Locate the cell with the specified text and output its (x, y) center coordinate. 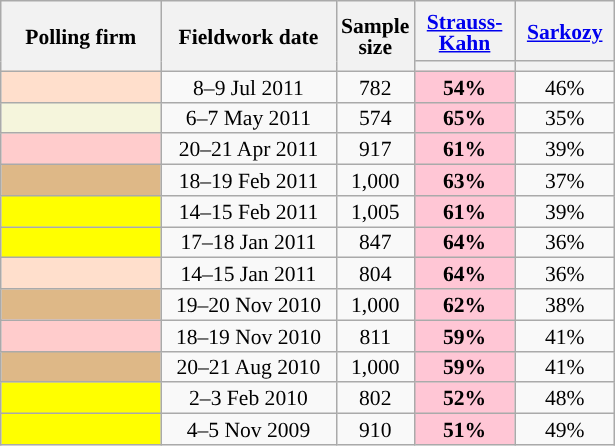
4–5 Nov 2009 (248, 430)
1,005 (375, 212)
17–18 Jan 2011 (248, 242)
802 (375, 398)
49% (565, 430)
917 (375, 150)
14–15 Feb 2011 (248, 212)
8–9 Jul 2011 (248, 86)
14–15 Jan 2011 (248, 274)
51% (464, 430)
46% (565, 86)
Strauss-Kahn (464, 31)
63% (464, 180)
20–21 Apr 2011 (248, 150)
910 (375, 430)
847 (375, 242)
65% (464, 118)
Polling firm (81, 36)
18–19 Feb 2011 (248, 180)
6–7 May 2011 (248, 118)
18–19 Nov 2010 (248, 336)
574 (375, 118)
19–20 Nov 2010 (248, 304)
Fieldwork date (248, 36)
54% (464, 86)
20–21 Aug 2010 (248, 366)
782 (375, 86)
38% (565, 304)
2–3 Feb 2010 (248, 398)
Sarkozy (565, 31)
804 (375, 274)
62% (464, 304)
48% (565, 398)
37% (565, 180)
811 (375, 336)
52% (464, 398)
Samplesize (375, 36)
35% (565, 118)
